Detect which cell encompasses the target text, then output its [X, Y] center coordinate. 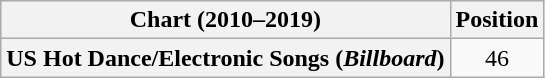
Chart (2010–2019) [226, 20]
Position [497, 20]
46 [497, 58]
US Hot Dance/Electronic Songs (Billboard) [226, 58]
